For the text-containing cell, return its midpoint in (X, Y) coordinate format. 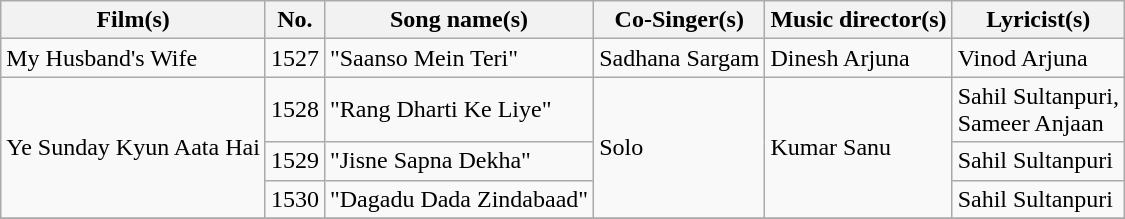
"Rang Dharti Ke Liye" (458, 110)
Film(s) (134, 20)
Sahil Sultanpuri,Sameer Anjaan (1038, 110)
Kumar Sanu (858, 148)
Lyricist(s) (1038, 20)
"Jisne Sapna Dekha" (458, 161)
1527 (294, 58)
Ye Sunday Kyun Aata Hai (134, 148)
Vinod Arjuna (1038, 58)
Music director(s) (858, 20)
1530 (294, 199)
"Saanso Mein Teri" (458, 58)
Song name(s) (458, 20)
My Husband's Wife (134, 58)
"Dagadu Dada Zindabaad" (458, 199)
No. (294, 20)
1529 (294, 161)
Sadhana Sargam (680, 58)
1528 (294, 110)
Co-Singer(s) (680, 20)
Solo (680, 148)
Dinesh Arjuna (858, 58)
